Search for the cell housing the specified text and yield its [X, Y] center coordinate. 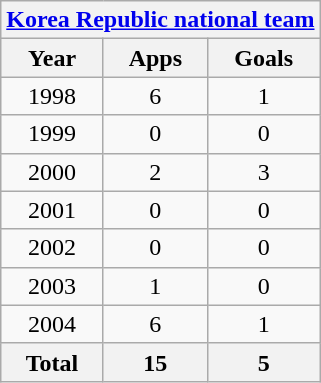
Korea Republic national team [160, 20]
2 [155, 172]
Apps [155, 58]
2004 [52, 324]
3 [264, 172]
Goals [264, 58]
1998 [52, 96]
2003 [52, 286]
5 [264, 362]
Total [52, 362]
1999 [52, 134]
15 [155, 362]
Year [52, 58]
2001 [52, 210]
2002 [52, 248]
2000 [52, 172]
